Find where the given text appears and provide that cell's center as (x, y) coordinate. 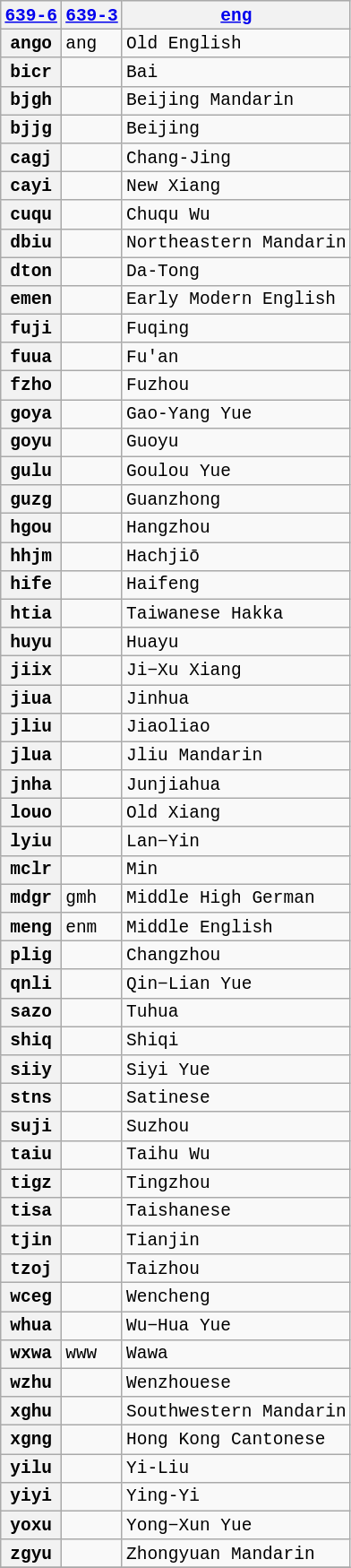
cagj (31, 158)
mdgr (31, 898)
cuqu (31, 214)
Chuqu Wu (236, 214)
wxwa (31, 1354)
emen (31, 300)
Satinese (236, 1097)
fzho (31, 386)
Yi-Liu (236, 1468)
guzg (31, 499)
huyu (31, 642)
xgng (31, 1440)
suji (31, 1126)
Middle High German (236, 898)
Yong−Xun Yue (236, 1525)
Suzhou (236, 1126)
Zhongyuan Mandarin (236, 1554)
Junjiahua (236, 784)
Wu−Hua Yue (236, 1326)
jiix (31, 671)
yiyi (31, 1496)
Early Modern English (236, 300)
Tuhua (236, 1012)
yilu (31, 1468)
hife (31, 585)
Old English (236, 44)
siiy (31, 1070)
plig (31, 956)
taiu (31, 1155)
Taihu Wu (236, 1155)
goya (31, 414)
xghu (31, 1411)
Gao-Yang Yue (236, 414)
Jiaoliao (236, 727)
bjjg (31, 129)
ang (92, 44)
ango (31, 44)
Beijing (236, 129)
dton (31, 272)
Lan−Yin (236, 841)
639-3 (92, 15)
qnli (31, 983)
Taishanese (236, 1212)
stns (31, 1097)
bjgh (31, 100)
Old Xiang (236, 813)
tzoj (31, 1269)
wzhu (31, 1382)
Jinhua (236, 699)
hhjm (31, 557)
Wencheng (236, 1297)
Bai (236, 72)
Southwestern Mandarin (236, 1411)
Siyi Yue (236, 1070)
Taiwanese Hakka (236, 613)
wceg (31, 1297)
Da-Tong (236, 272)
whua (31, 1326)
Goulou Yue (236, 471)
hgou (31, 528)
Hong Kong Cantonese (236, 1440)
Fuzhou (236, 386)
New Xiang (236, 186)
Tingzhou (236, 1183)
Fuqing (236, 328)
Chang-Jing (236, 158)
yoxu (31, 1525)
gmh (92, 898)
Ying-Yi (236, 1496)
tisa (31, 1212)
Hangzhou (236, 528)
zgyu (31, 1554)
fuua (31, 357)
dbiu (31, 243)
enm (92, 927)
Northeastern Mandarin (236, 243)
Ji−Xu Xiang (236, 671)
Fu'an (236, 357)
Wenzhouese (236, 1382)
goyu (31, 442)
tjin (31, 1240)
Taizhou (236, 1269)
lyiu (31, 841)
Wawa (236, 1354)
jnha (31, 784)
sazo (31, 1012)
mclr (31, 870)
Changzhou (236, 956)
htia (31, 613)
bicr (31, 72)
Huayu (236, 642)
jliu (31, 727)
eng (236, 15)
jiua (31, 699)
louo (31, 813)
Shiqi (236, 1041)
Guoyu (236, 442)
fuji (31, 328)
Tianjin (236, 1240)
Qin−Lian Yue (236, 983)
Jliu Mandarin (236, 756)
Guanzhong (236, 499)
www (92, 1354)
tigz (31, 1183)
Min (236, 870)
cayi (31, 186)
Hachjiō (236, 557)
Middle English (236, 927)
meng (31, 927)
gulu (31, 471)
Haifeng (236, 585)
Beijing Mandarin (236, 100)
shiq (31, 1041)
jlua (31, 756)
639-6 (31, 15)
